Identify which cell holds the provided text, then report its [x, y] central coordinate. 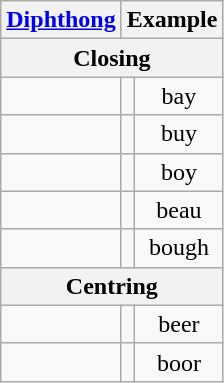
Example [172, 20]
Closing [112, 58]
Diphthong [61, 20]
bay [179, 96]
Centring [112, 286]
beau [179, 210]
beer [179, 324]
bough [179, 248]
buy [179, 134]
boor [179, 362]
boy [179, 172]
